Identify which cell holds the provided text, then report its [x, y] central coordinate. 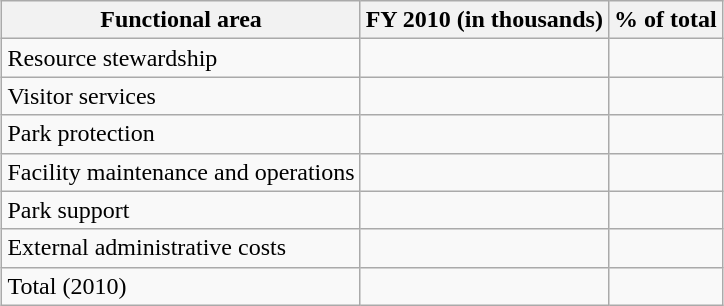
Park protection [181, 134]
Park support [181, 210]
FY 2010 (in thousands) [484, 20]
Resource stewardship [181, 58]
Total (2010) [181, 286]
External administrative costs [181, 248]
% of total [665, 20]
Facility maintenance and operations [181, 172]
Visitor services [181, 96]
Functional area [181, 20]
